Locate the cell with the specified text and output its (x, y) center coordinate. 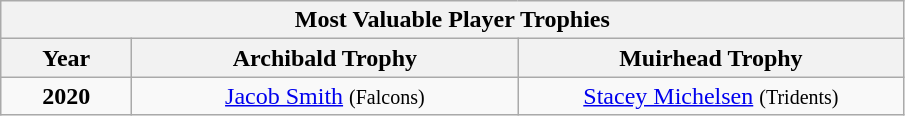
Year (66, 58)
Archibald Trophy (325, 58)
Muirhead Trophy (711, 58)
Stacey Michelsen (Tridents) (711, 96)
Most Valuable Player Trophies (452, 20)
Jacob Smith (Falcons) (325, 96)
2020 (66, 96)
